From the cell containing the given text, extract its center point as (x, y) coordinate. 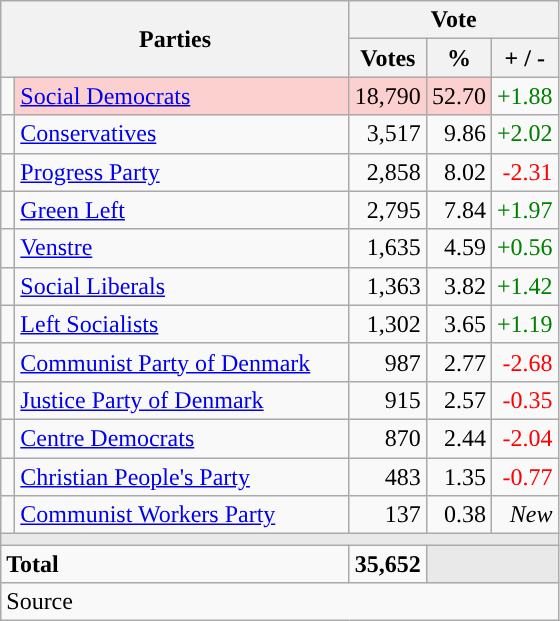
+1.97 (524, 210)
-2.68 (524, 362)
1.35 (458, 477)
Source (280, 602)
1,302 (388, 324)
-0.77 (524, 477)
2,795 (388, 210)
2.77 (458, 362)
Justice Party of Denmark (182, 400)
4.59 (458, 248)
+0.56 (524, 248)
Parties (176, 39)
+1.88 (524, 96)
Christian People's Party (182, 477)
483 (388, 477)
New (524, 515)
Venstre (182, 248)
Green Left (182, 210)
0.38 (458, 515)
-2.04 (524, 438)
915 (388, 400)
-2.31 (524, 172)
-0.35 (524, 400)
52.70 (458, 96)
Communist Workers Party (182, 515)
8.02 (458, 172)
9.86 (458, 134)
1,363 (388, 286)
Social Democrats (182, 96)
+ / - (524, 58)
Total (176, 564)
+1.42 (524, 286)
3.65 (458, 324)
Left Socialists (182, 324)
Centre Democrats (182, 438)
Conservatives (182, 134)
7.84 (458, 210)
+2.02 (524, 134)
Progress Party (182, 172)
2.57 (458, 400)
18,790 (388, 96)
Communist Party of Denmark (182, 362)
2,858 (388, 172)
137 (388, 515)
870 (388, 438)
Votes (388, 58)
Social Liberals (182, 286)
35,652 (388, 564)
+1.19 (524, 324)
1,635 (388, 248)
3,517 (388, 134)
2.44 (458, 438)
Vote (454, 20)
987 (388, 362)
% (458, 58)
3.82 (458, 286)
